Output the (x, y) coordinate of the center of the cell containing the given text.  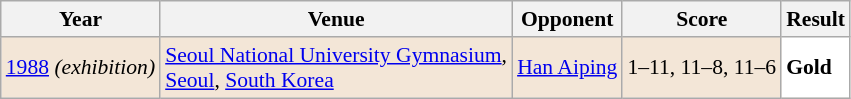
Opponent (567, 19)
1988 (exhibition) (80, 68)
Seoul National University Gymnasium,Seoul, South Korea (336, 68)
Score (702, 19)
1–11, 11–8, 11–6 (702, 68)
Venue (336, 19)
Result (816, 19)
Han Aiping (567, 68)
Year (80, 19)
Gold (816, 68)
